Provide the (x, y) coordinate of the cell's center where the given text is located.  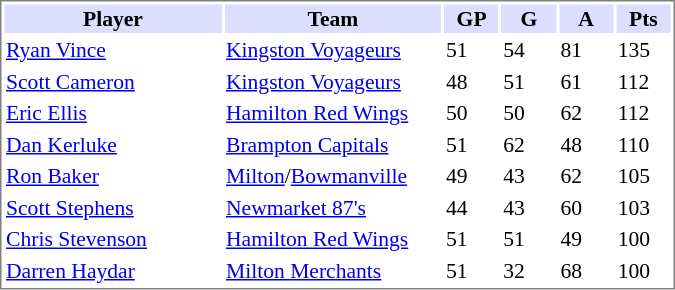
Scott Cameron (112, 82)
Player (112, 18)
32 (529, 270)
68 (586, 270)
Chris Stevenson (112, 239)
G (529, 18)
110 (643, 144)
Scott Stephens (112, 208)
Ron Baker (112, 176)
Darren Haydar (112, 270)
60 (586, 208)
Dan Kerluke (112, 144)
81 (586, 50)
Newmarket 87's (332, 208)
Eric Ellis (112, 113)
Ryan Vince (112, 50)
54 (529, 50)
Team (332, 18)
Milton Merchants (332, 270)
135 (643, 50)
Pts (643, 18)
44 (471, 208)
Milton/Bowmanville (332, 176)
61 (586, 82)
A (586, 18)
GP (471, 18)
Brampton Capitals (332, 144)
103 (643, 208)
105 (643, 176)
